Search for the cell housing the specified text and yield its [x, y] center coordinate. 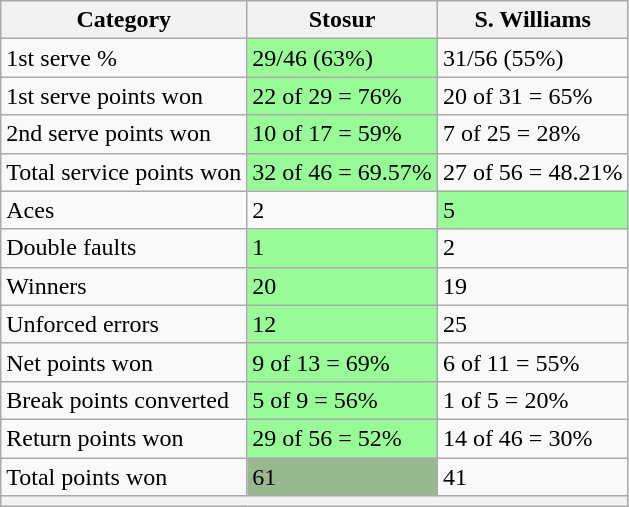
Total points won [124, 477]
Total service points won [124, 172]
20 of 31 = 65% [532, 96]
Winners [124, 286]
1st serve points won [124, 96]
Category [124, 20]
1st serve % [124, 58]
Stosur [342, 20]
S. Williams [532, 20]
7 of 25 = 28% [532, 134]
27 of 56 = 48.21% [532, 172]
14 of 46 = 30% [532, 438]
Net points won [124, 362]
5 of 9 = 56% [342, 400]
29/46 (63%) [342, 58]
12 [342, 324]
29 of 56 = 52% [342, 438]
41 [532, 477]
Aces [124, 210]
5 [532, 210]
25 [532, 324]
Return points won [124, 438]
19 [532, 286]
1 of 5 = 20% [532, 400]
Double faults [124, 248]
61 [342, 477]
6 of 11 = 55% [532, 362]
31/56 (55%) [532, 58]
9 of 13 = 69% [342, 362]
20 [342, 286]
Break points converted [124, 400]
Unforced errors [124, 324]
22 of 29 = 76% [342, 96]
2nd serve points won [124, 134]
1 [342, 248]
32 of 46 = 69.57% [342, 172]
10 of 17 = 59% [342, 134]
